Locate the cell with the specified text and output its (x, y) center coordinate. 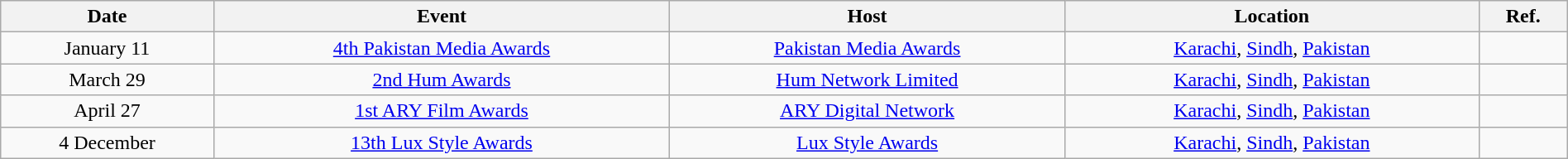
13th Lux Style Awards (442, 142)
April 27 (108, 111)
Lux Style Awards (868, 142)
Hum Network Limited (868, 79)
March 29 (108, 79)
Date (108, 17)
2nd Hum Awards (442, 79)
ARY Digital Network (868, 111)
Location (1272, 17)
January 11 (108, 48)
1st ARY Film Awards (442, 111)
Ref. (1523, 17)
Host (868, 17)
4th Pakistan Media Awards (442, 48)
4 December (108, 142)
Pakistan Media Awards (868, 48)
Event (442, 17)
